Locate the cell with the specified text and output its [X, Y] center coordinate. 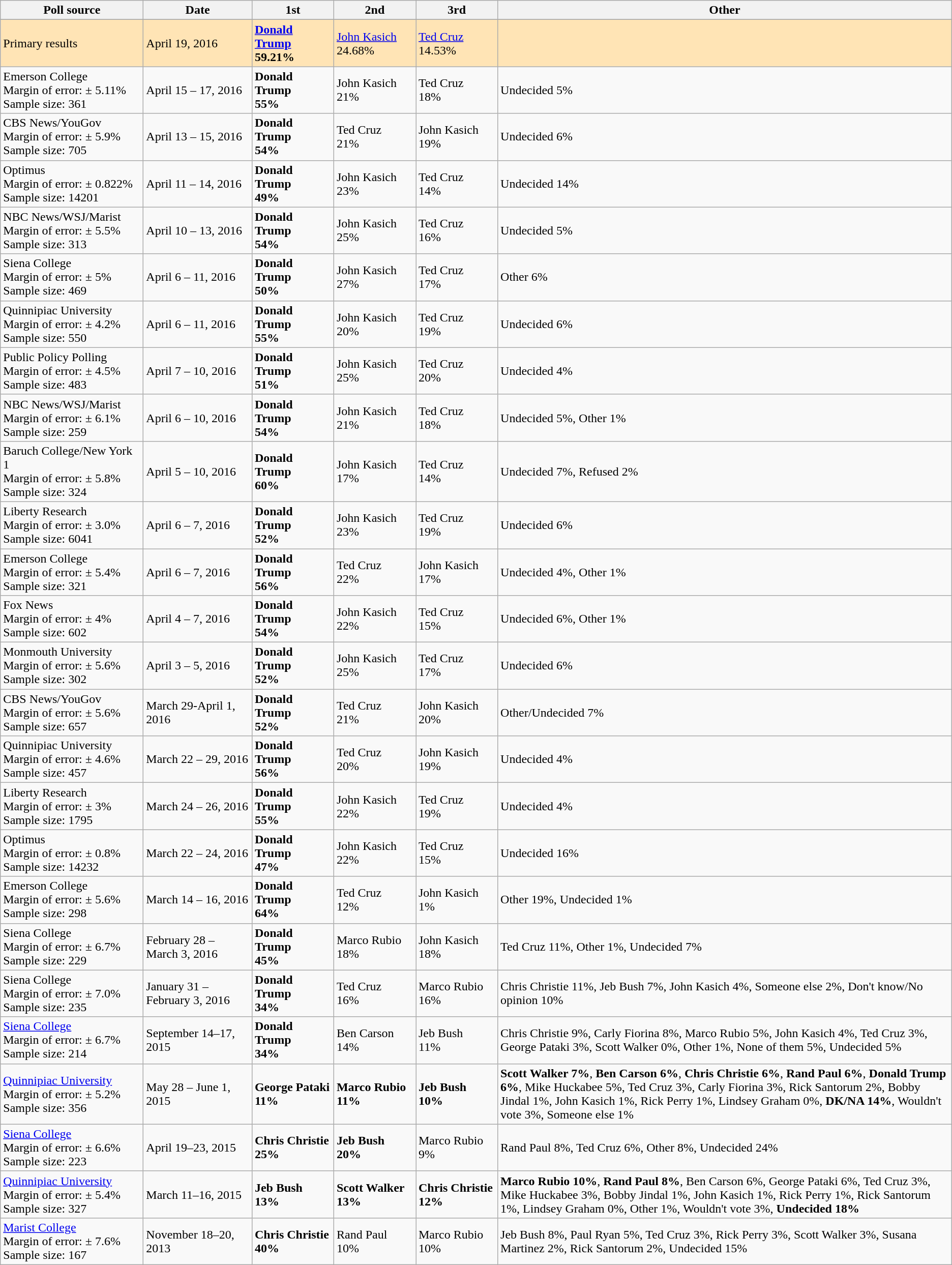
NBC News/WSJ/MaristMargin of error: ± 6.1% Sample size: 259 [72, 418]
John Kasich27% [374, 277]
Marist CollegeMargin of error: ± 7.6% Sample size: 167 [72, 1241]
April 6 – 10, 2016 [198, 418]
Quinnipiac UniversityMargin of error: ± 4.2% Sample size: 550 [72, 324]
Jeb Bush11% [457, 1040]
Marco Rubio9% [457, 1148]
Donald Trump64% [293, 900]
Donald Trump60% [293, 471]
Chris Christie12% [457, 1194]
1st [293, 10]
Liberty ResearchMargin of error: ± 3% Sample size: 1795 [72, 806]
April 19–23, 2015 [198, 1148]
April 15 – 17, 2016 [198, 90]
Date [198, 10]
John Kasich24.68% [374, 43]
Liberty ResearchMargin of error: ± 3.0% Sample size: 6041 [72, 525]
Monmouth UniversityMargin of error: ± 5.6% Sample size: 302 [72, 666]
CBS News/YouGovMargin of error: ± 5.6% Sample size: 657 [72, 713]
March 14 – 16, 2016 [198, 900]
Ted Cruz 11%, Other 1%, Undecided 7% [725, 947]
Public Policy PollingMargin of error: ± 4.5% Sample size: 483 [72, 371]
April 5 – 10, 2016 [198, 471]
Undecided 5%, Other 1% [725, 418]
2nd [374, 10]
Baruch College/New York 1Margin of error: ± 5.8% Sample size: 324 [72, 471]
Ted Cruz14.53% [457, 43]
March 22 – 29, 2016 [198, 759]
Fox NewsMargin of error: ± 4% Sample size: 602 [72, 619]
OptimusMargin of error: ± 0.822% Sample size: 14201 [72, 184]
April 3 – 5, 2016 [198, 666]
John Kasich1% [457, 900]
3rd [457, 10]
Donald Trump49% [293, 184]
April 13 – 15, 2016 [198, 137]
Emerson CollegeMargin of error: ± 5.4% Sample size: 321 [72, 572]
Siena CollegeMargin of error: ± 6.7% Sample size: 229 [72, 947]
January 31 – February 3, 2016 [198, 993]
Chris Christie25% [293, 1148]
Ted Cruz22% [374, 572]
May 28 – June 1, 2015 [198, 1094]
September 14–17, 2015 [198, 1040]
February 28 – March 3, 2016 [198, 947]
Emerson CollegeMargin of error: ± 5.11% Sample size: 361 [72, 90]
Quinnipiac UniversityMargin of error: ± 5.4% Sample size: 327 [72, 1194]
Donald Trump59.21% [293, 43]
April 4 – 7, 2016 [198, 619]
Scott Walker13% [374, 1194]
Chris Christie 11%, Jeb Bush 7%, John Kasich 4%, Someone else 2%, Don't know/No opinion 10% [725, 993]
Donald Trump51% [293, 371]
John Kasich18% [457, 947]
Rand Paul10% [374, 1241]
March 22 – 24, 2016 [198, 853]
Other/Undecided 7% [725, 713]
Chris Christie40% [293, 1241]
Siena CollegeMargin of error: ± 7.0% Sample size: 235 [72, 993]
Other 6% [725, 277]
Jeb Bush10% [457, 1094]
March 24 – 26, 2016 [198, 806]
Jeb Bush20% [374, 1148]
April 19, 2016 [198, 43]
George Pataki11% [293, 1094]
November 18–20, 2013 [198, 1241]
Jeb Bush 8%, Paul Ryan 5%, Ted Cruz 3%, Rick Perry 3%, Scott Walker 3%, Susana Martinez 2%, Rick Santorum 2%, Undecided 15% [725, 1241]
Siena CollegeMargin of error: ± 6.6% Sample size: 223 [72, 1148]
Marco Rubio11% [374, 1094]
April 7 – 10, 2016 [198, 371]
March 11–16, 2015 [198, 1194]
Other [725, 10]
Siena CollegeMargin of error: ± 5% Sample size: 469 [72, 277]
Rand Paul 8%, Ted Cruz 6%, Other 8%, Undecided 24% [725, 1148]
CBS News/YouGovMargin of error: ± 5.9% Sample size: 705 [72, 137]
April 11 – 14, 2016 [198, 184]
Jeb Bush13% [293, 1194]
Other 19%, Undecided 1% [725, 900]
Marco Rubio16% [457, 993]
Undecided 7%, Refused 2% [725, 471]
April 10 – 13, 2016 [198, 230]
Poll source [72, 10]
Emerson CollegeMargin of error: ± 5.6% Sample size: 298 [72, 900]
Siena CollegeMargin of error: ± 6.7% Sample size: 214 [72, 1040]
Ted Cruz12% [374, 900]
Quinnipiac UniversityMargin of error: ± 4.6% Sample size: 457 [72, 759]
Donald Trump47% [293, 853]
Undecided 6%, Other 1% [725, 619]
Primary results [72, 43]
Undecided 14% [725, 184]
Donald Trump50% [293, 277]
Undecided 16% [725, 853]
Quinnipiac UniversityMargin of error: ± 5.2% Sample size: 356 [72, 1094]
Ben Carson14% [374, 1040]
Donald Trump45% [293, 947]
Marco Rubio18% [374, 947]
Marco Rubio10% [457, 1241]
NBC News/WSJ/MaristMargin of error: ± 5.5% Sample size: 313 [72, 230]
OptimusMargin of error: ± 0.8% Sample size: 14232 [72, 853]
March 29-April 1, 2016 [198, 713]
Undecided 4%, Other 1% [725, 572]
